Provide the (X, Y) coordinate of the cell's center where the given text is located.  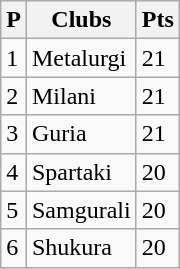
Clubs (81, 20)
6 (14, 248)
Samgurali (81, 210)
Guria (81, 134)
Pts (158, 20)
3 (14, 134)
Milani (81, 96)
P (14, 20)
Shukura (81, 248)
5 (14, 210)
Spartaki (81, 172)
1 (14, 58)
Metalurgi (81, 58)
2 (14, 96)
4 (14, 172)
